Output the [X, Y] coordinate of the center of the cell containing the given text.  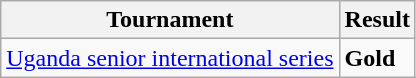
Tournament [170, 20]
Result [377, 20]
Uganda senior international series [170, 58]
Gold [377, 58]
